Determine the [x, y] coordinate at the center of the cell enclosing the given text.  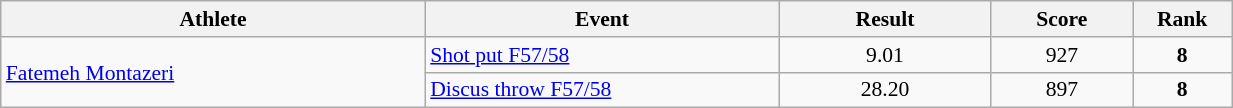
Shot put F57/58 [602, 55]
Rank [1182, 19]
Result [885, 19]
Event [602, 19]
Fatemeh Montazeri [213, 72]
897 [1062, 90]
Discus throw F57/58 [602, 90]
Score [1062, 19]
28.20 [885, 90]
927 [1062, 55]
Athlete [213, 19]
9.01 [885, 55]
